Pinpoint the cell where the given text exists, returning its (X, Y) midpoint coordinate. 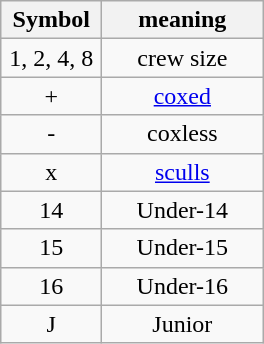
Under-15 (182, 248)
crew size (182, 58)
1, 2, 4, 8 (52, 58)
Junior (182, 324)
meaning (182, 20)
coxed (182, 96)
Symbol (52, 20)
Under-14 (182, 210)
sculls (182, 172)
15 (52, 248)
16 (52, 286)
Under-16 (182, 286)
14 (52, 210)
- (52, 134)
x (52, 172)
coxless (182, 134)
J (52, 324)
+ (52, 96)
